Pinpoint the cell where the given text exists, returning its [x, y] midpoint coordinate. 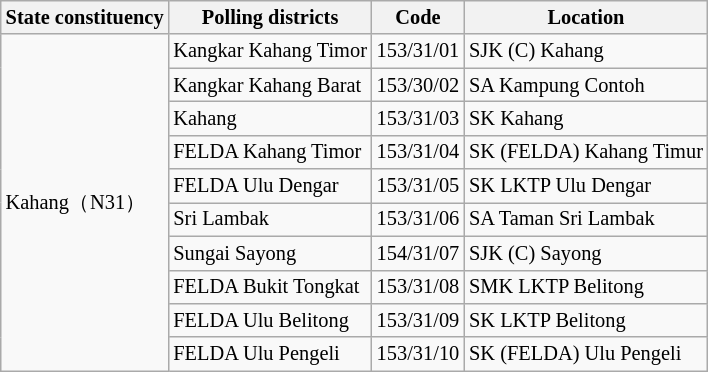
FELDA Ulu Pengeli [270, 354]
Sri Lambak [270, 219]
SJK (C) Sayong [586, 253]
Location [586, 17]
SK LKTP Belitong [586, 320]
SK (FELDA) Ulu Pengeli [586, 354]
SK (FELDA) Kahang Timur [586, 152]
FELDA Kahang Timor [270, 152]
SJK (C) Kahang [586, 51]
Kahang [270, 118]
153/31/09 [418, 320]
153/30/02 [418, 85]
153/31/10 [418, 354]
153/31/08 [418, 287]
SMK LKTP Belitong [586, 287]
153/31/01 [418, 51]
Code [418, 17]
153/31/04 [418, 152]
SK LKTP Ulu Dengar [586, 186]
153/31/05 [418, 186]
Sungai Sayong [270, 253]
153/31/03 [418, 118]
Kangkar Kahang Timor [270, 51]
SK Kahang [586, 118]
State constituency [85, 17]
FELDA Ulu Belitong [270, 320]
154/31/07 [418, 253]
FELDA Bukit Tongkat [270, 287]
SA Kampung Contoh [586, 85]
FELDA Ulu Dengar [270, 186]
Kahang（N31） [85, 202]
Polling districts [270, 17]
153/31/06 [418, 219]
Kangkar Kahang Barat [270, 85]
SA Taman Sri Lambak [586, 219]
